From the cell containing the given text, extract its center point as [x, y] coordinate. 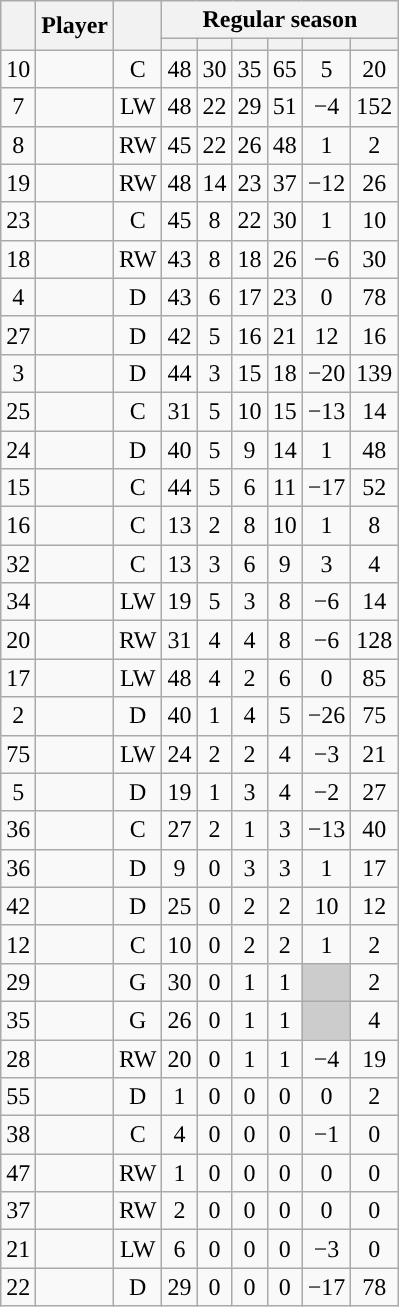
11 [284, 488]
Regular season [280, 20]
−26 [326, 716]
52 [374, 488]
34 [18, 602]
−20 [326, 373]
7 [18, 107]
152 [374, 107]
−2 [326, 792]
51 [284, 107]
38 [18, 1135]
65 [284, 69]
28 [18, 1059]
32 [18, 564]
47 [18, 1173]
55 [18, 1097]
128 [374, 640]
85 [374, 678]
Player [75, 26]
−1 [326, 1135]
−12 [326, 183]
139 [374, 373]
